Provide the [X, Y] coordinate of the cell's center where the given text is located.  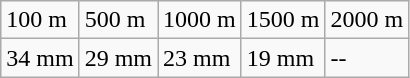
19 mm [283, 58]
1500 m [283, 20]
2000 m [367, 20]
500 m [118, 20]
-- [367, 58]
23 mm [200, 58]
100 m [40, 20]
34 mm [40, 58]
29 mm [118, 58]
1000 m [200, 20]
